Determine the [x, y] coordinate at the center of the cell enclosing the given text.  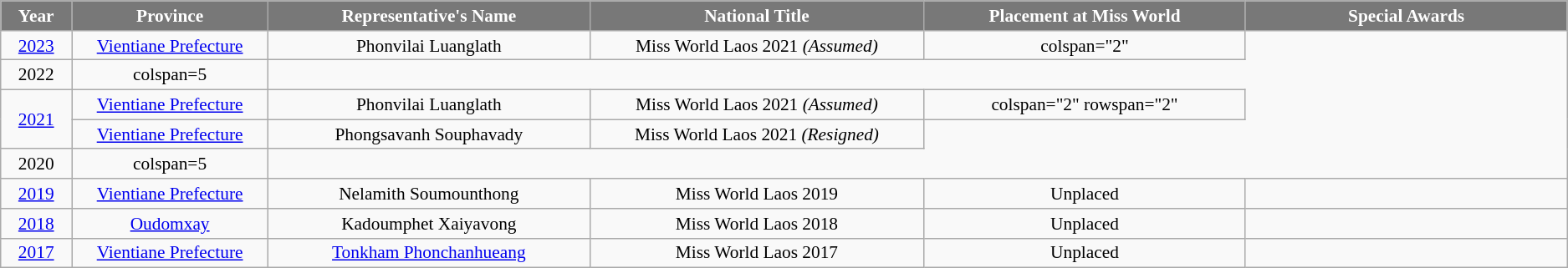
Phongsavanh Souphavady [430, 134]
Year [37, 16]
Tonkham Phonchanhueang [430, 253]
2023 [37, 46]
2018 [37, 224]
Province [171, 16]
Nelamith Soumounthong [430, 194]
Kadoumphet Xaiyavong [430, 224]
Miss World Laos 2021 (Resigned) [757, 134]
colspan="2" rowspan="2" [1085, 105]
Special Awards [1407, 16]
Miss World Laos 2017 [757, 253]
Oudomxay [171, 224]
2019 [37, 194]
2022 [37, 75]
National Title [757, 16]
Representative's Name [430, 16]
2017 [37, 253]
Miss World Laos 2019 [757, 194]
Placement at Miss World [1085, 16]
2021 [37, 120]
2020 [37, 164]
Miss World Laos 2018 [757, 224]
colspan="2" [1085, 46]
